Return the (x, y) coordinate for the center point of the cell that contains the specified text.  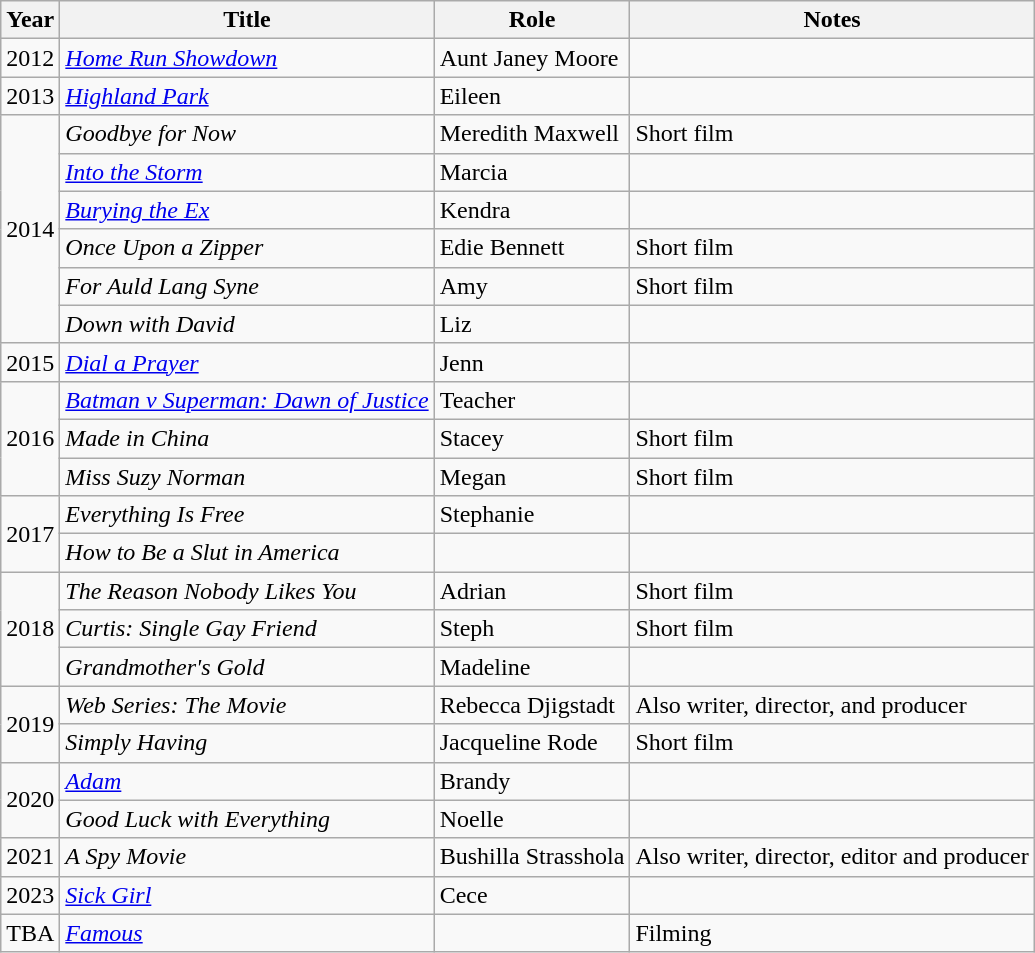
Filming (832, 933)
TBA (30, 933)
Made in China (247, 438)
Marcia (532, 172)
2021 (30, 857)
Home Run Showdown (247, 58)
Also writer, director, editor and producer (832, 857)
Edie Bennett (532, 248)
Everything Is Free (247, 515)
Stacey (532, 438)
Bushilla Strasshola (532, 857)
2014 (30, 229)
Miss Suzy Norman (247, 477)
Brandy (532, 781)
Curtis: Single Gay Friend (247, 629)
Noelle (532, 819)
Megan (532, 477)
2013 (30, 96)
Notes (832, 20)
The Reason Nobody Likes You (247, 591)
A Spy Movie (247, 857)
Cece (532, 895)
Eileen (532, 96)
Kendra (532, 210)
Title (247, 20)
Burying the Ex (247, 210)
Famous (247, 933)
Steph (532, 629)
2020 (30, 800)
Simply Having (247, 743)
Also writer, director, and producer (832, 705)
2012 (30, 58)
Once Upon a Zipper (247, 248)
Sick Girl (247, 895)
Teacher (532, 400)
Adrian (532, 591)
Role (532, 20)
Year (30, 20)
Goodbye for Now (247, 134)
For Auld Lang Syne (247, 286)
Madeline (532, 667)
Jenn (532, 362)
2018 (30, 629)
Web Series: The Movie (247, 705)
Jacqueline Rode (532, 743)
How to Be a Slut in America (247, 553)
Meredith Maxwell (532, 134)
Adam (247, 781)
Batman v Superman: Dawn of Justice (247, 400)
Liz (532, 324)
Highland Park (247, 96)
Down with David (247, 324)
Stephanie (532, 515)
2016 (30, 438)
Rebecca Djigstadt (532, 705)
Good Luck with Everything (247, 819)
Dial a Prayer (247, 362)
Amy (532, 286)
Grandmother's Gold (247, 667)
2017 (30, 534)
2023 (30, 895)
Into the Storm (247, 172)
Aunt Janey Moore (532, 58)
2015 (30, 362)
2019 (30, 724)
